Provide the [X, Y] coordinate of the cell's center where the given text is located.  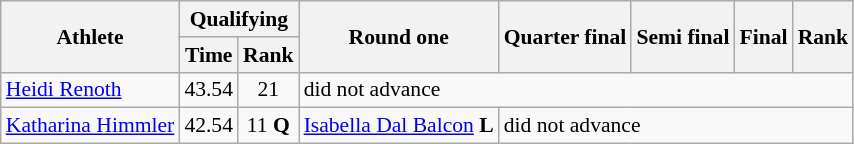
Heidi Renoth [90, 90]
43.54 [208, 90]
Quarter final [566, 36]
42.54 [208, 126]
21 [268, 90]
Athlete [90, 36]
Isabella Dal Balcon L [399, 126]
Qualifying [238, 19]
11 Q [268, 126]
Final [763, 36]
Time [208, 55]
Katharina Himmler [90, 126]
Semi final [682, 36]
Round one [399, 36]
